Output the (X, Y) coordinate of the center of the cell containing the given text.  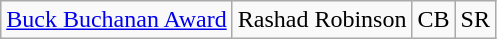
CB (434, 20)
Rashad Robinson (322, 20)
Buck Buchanan Award (116, 20)
SR (475, 20)
